Pinpoint the cell where the given text exists, returning its (x, y) midpoint coordinate. 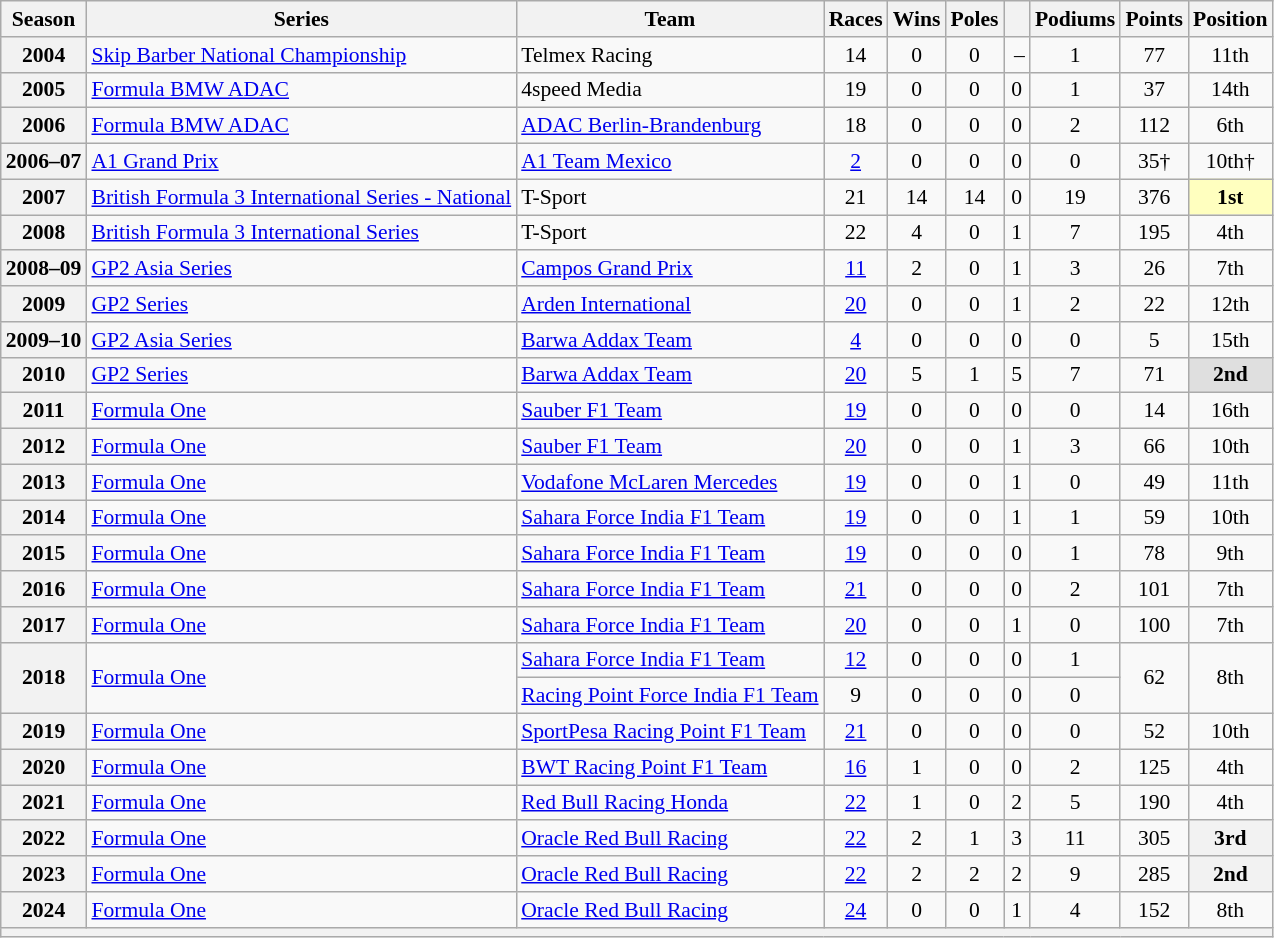
2011 (44, 411)
125 (1154, 767)
376 (1154, 197)
– (1017, 55)
Telmex Racing (670, 55)
10th† (1230, 162)
2007 (44, 197)
26 (1154, 269)
2009 (44, 304)
2008–09 (44, 269)
2014 (44, 518)
16th (1230, 411)
2022 (44, 839)
16 (856, 767)
Team (670, 19)
Vodafone McLaren Mercedes (670, 482)
Wins (917, 19)
15th (1230, 340)
77 (1154, 55)
British Formula 3 International Series (301, 233)
152 (1154, 910)
2019 (44, 732)
78 (1154, 554)
Poles (974, 19)
35† (1154, 162)
18 (856, 126)
Races (856, 19)
9th (1230, 554)
Red Bull Racing Honda (670, 803)
24 (856, 910)
2004 (44, 55)
2006–07 (44, 162)
2023 (44, 874)
2018 (44, 678)
2005 (44, 90)
305 (1154, 839)
2020 (44, 767)
Arden International (670, 304)
1st (1230, 197)
SportPesa Racing Point F1 Team (670, 732)
2009–10 (44, 340)
2015 (44, 554)
59 (1154, 518)
2013 (44, 482)
3rd (1230, 839)
Series (301, 19)
2008 (44, 233)
12th (1230, 304)
49 (1154, 482)
2024 (44, 910)
52 (1154, 732)
2016 (44, 589)
6th (1230, 126)
112 (1154, 126)
195 (1154, 233)
A1 Team Mexico (670, 162)
Racing Point Force India F1 Team (670, 696)
100 (1154, 625)
285 (1154, 874)
Skip Barber National Championship (301, 55)
71 (1154, 375)
A1 Grand Prix (301, 162)
12 (856, 660)
14th (1230, 90)
Season (44, 19)
2017 (44, 625)
BWT Racing Point F1 Team (670, 767)
British Formula 3 International Series - National (301, 197)
101 (1154, 589)
2012 (44, 447)
2021 (44, 803)
37 (1154, 90)
ADAC Berlin-Brandenburg (670, 126)
190 (1154, 803)
Position (1230, 19)
62 (1154, 678)
Points (1154, 19)
Campos Grand Prix (670, 269)
66 (1154, 447)
4speed Media (670, 90)
2010 (44, 375)
Podiums (1076, 19)
2006 (44, 126)
